Find where the given text appears and provide that cell's center as [x, y] coordinate. 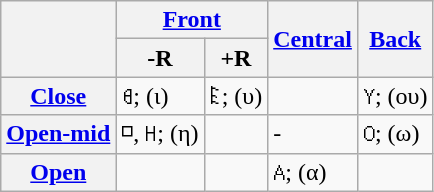
+R [236, 58]
Open-mid [58, 134]
Central [313, 39]
𐊺, 𐋏; (η) [160, 134]
Front [192, 20]
Back [395, 39]
-R [160, 58]
- [313, 134]
𐊫; (ω) [395, 134]
𐊤; (υ) [236, 96]
𐊠; (α) [313, 172]
𐊲; (ου) [395, 96]
Close [58, 96]
𐊹; (ι) [160, 96]
Open [58, 172]
